From the cell containing the given text, extract its center point as (x, y) coordinate. 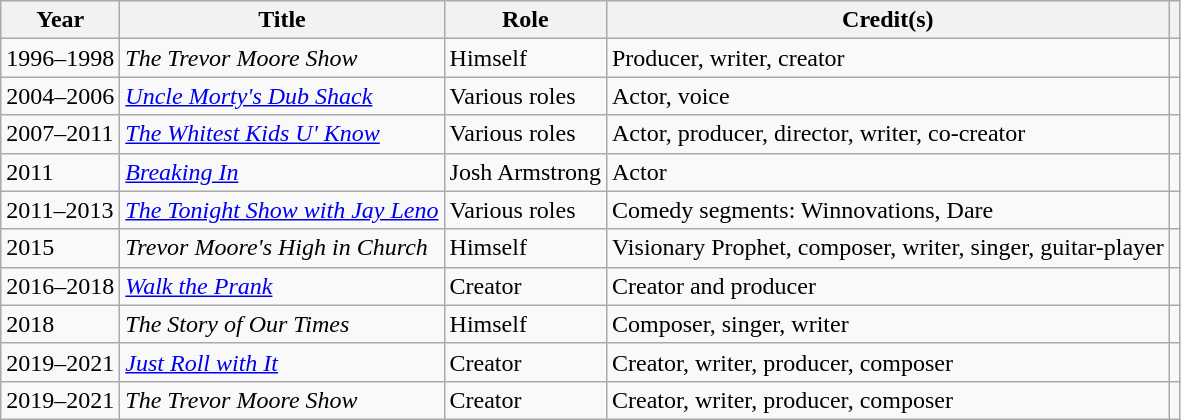
Visionary Prophet, composer, writer, singer, guitar-player (888, 248)
Composer, singer, writer (888, 324)
2011–2013 (60, 210)
Trevor Moore's High in Church (282, 248)
Josh Armstrong (525, 172)
2004–2006 (60, 96)
Creator and producer (888, 286)
The Whitest Kids U' Know (282, 134)
2007–2011 (60, 134)
Just Roll with It (282, 362)
Walk the Prank (282, 286)
2015 (60, 248)
Producer, writer, creator (888, 58)
Comedy segments: Winnovations, Dare (888, 210)
Breaking In (282, 172)
2011 (60, 172)
Actor, producer, director, writer, co-creator (888, 134)
Credit(s) (888, 20)
The Tonight Show with Jay Leno (282, 210)
2016–2018 (60, 286)
Title (282, 20)
Year (60, 20)
Actor, voice (888, 96)
2018 (60, 324)
1996–1998 (60, 58)
Uncle Morty's Dub Shack (282, 96)
The Story of Our Times (282, 324)
Role (525, 20)
Actor (888, 172)
